Detect which cell encompasses the target text, then output its (X, Y) center coordinate. 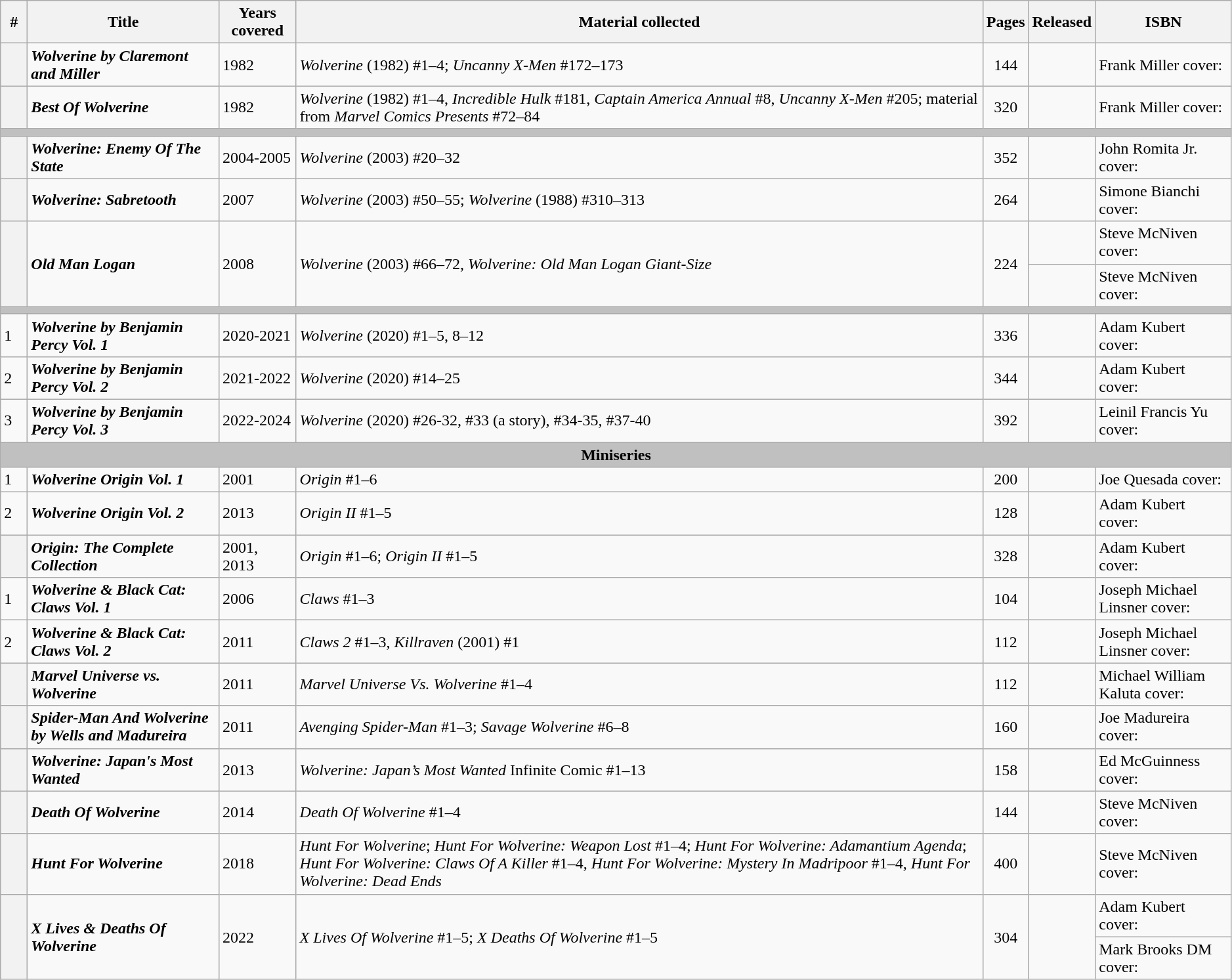
344 (1006, 378)
352 (1006, 158)
158 (1006, 769)
200 (1006, 480)
Years covered (257, 22)
Wolverine: Sabretooth (123, 200)
Wolverine & Black Cat: Claws Vol. 2 (123, 642)
Old Man Logan (123, 264)
Wolverine & Black Cat: Claws Vol. 1 (123, 599)
Joe Quesada cover: (1164, 480)
Origin: The Complete Collection (123, 557)
2022-2024 (257, 420)
Leinil Francis Yu cover: (1164, 420)
Wolverine (2020) #26-32, #33 (a story), #34-35, #37-40 (639, 420)
Released (1062, 22)
Avenging Spider-Man #1–3; Savage Wolverine #6–8 (639, 727)
2021-2022 (257, 378)
224 (1006, 264)
104 (1006, 599)
Wolverine (2003) #66–72, Wolverine: Old Man Logan Giant-Size (639, 264)
Wolverine by Claremont and Miller (123, 64)
2014 (257, 813)
Origin #1–6; Origin II #1–5 (639, 557)
2008 (257, 264)
X Lives Of Wolverine #1–5; X Deaths Of Wolverine #1–5 (639, 937)
Wolverine by Benjamin Percy Vol. 3 (123, 420)
Wolverine (2020) #14–25 (639, 378)
Origin II #1–5 (639, 513)
2022 (257, 937)
Wolverine: Enemy Of The State (123, 158)
Wolverine (2020) #1–5, 8–12 (639, 335)
2001, 2013 (257, 557)
Claws 2 #1–3, Killraven (2001) #1 (639, 642)
328 (1006, 557)
Michael William Kaluta cover: (1164, 684)
Wolverine (2003) #20–32 (639, 158)
2007 (257, 200)
Pages (1006, 22)
128 (1006, 513)
Wolverine (1982) #1–4, Incredible Hulk #181, Captain America Annual #8, Uncanny X-Men #205; material from Marvel Comics Presents #72–84 (639, 108)
Wolverine by Benjamin Percy Vol. 2 (123, 378)
Ed McGuinness cover: (1164, 769)
Joe Madureira cover: (1164, 727)
2006 (257, 599)
Miniseries (616, 455)
264 (1006, 200)
ISBN (1164, 22)
Wolverine by Benjamin Percy Vol. 1 (123, 335)
2020-2021 (257, 335)
160 (1006, 727)
Death Of Wolverine #1–4 (639, 813)
2004-2005 (257, 158)
Mark Brooks DM cover: (1164, 958)
3 (14, 420)
2018 (257, 864)
Wolverine: Japan’s Most Wanted Infinite Comic #1–13 (639, 769)
John Romita Jr. cover: (1164, 158)
2001 (257, 480)
304 (1006, 937)
Hunt For Wolverine (123, 864)
Wolverine (1982) #1–4; Uncanny X-Men #172–173 (639, 64)
# (14, 22)
Title (123, 22)
Claws #1–3 (639, 599)
Wolverine Origin Vol. 2 (123, 513)
392 (1006, 420)
Material collected (639, 22)
Wolverine (2003) #50–55; Wolverine (1988) #310–313 (639, 200)
Best Of Wolverine (123, 108)
Simone Bianchi cover: (1164, 200)
336 (1006, 335)
Spider-Man And Wolverine by Wells and Madureira (123, 727)
Marvel Universe vs. Wolverine (123, 684)
Wolverine Origin Vol. 1 (123, 480)
Marvel Universe Vs. Wolverine #1–4 (639, 684)
320 (1006, 108)
400 (1006, 864)
Wolverine: Japan's Most Wanted (123, 769)
X Lives & Deaths Of Wolverine (123, 937)
Death Of Wolverine (123, 813)
Origin #1–6 (639, 480)
